Output the [x, y] coordinate of the center of the cell containing the given text.  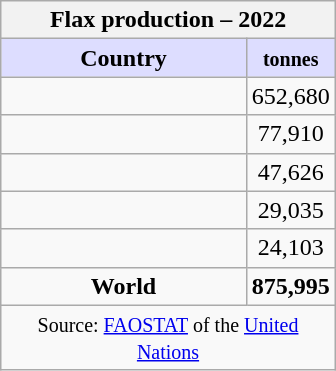
652,680 [290, 96]
24,103 [290, 248]
77,910 [290, 134]
Flax production – 2022 [168, 20]
875,995 [290, 286]
World [124, 286]
Source: FAOSTAT of the United Nations [168, 338]
47,626 [290, 172]
29,035 [290, 210]
tonnes [290, 58]
Country [124, 58]
